Return [X, Y] of the center of cell containing provided text 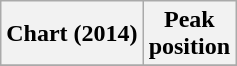
Chart (2014) [72, 34]
Peakposition [189, 34]
